Return [X, Y] of the center of cell containing provided text 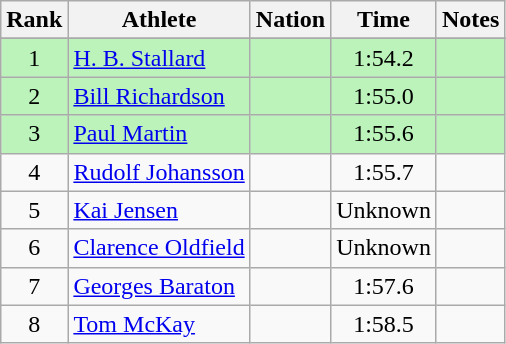
Kai Jensen [159, 210]
Nation [290, 20]
H. B. Stallard [159, 58]
1:55.7 [384, 172]
Athlete [159, 20]
1:55.0 [384, 96]
7 [34, 286]
1:57.6 [384, 286]
1:55.6 [384, 134]
4 [34, 172]
Rudolf Johansson [159, 172]
Georges Baraton [159, 286]
Rank [34, 20]
5 [34, 210]
Time [384, 20]
8 [34, 324]
2 [34, 96]
1:54.2 [384, 58]
3 [34, 134]
1 [34, 58]
1:58.5 [384, 324]
Tom McKay [159, 324]
Notes [470, 20]
Paul Martin [159, 134]
Clarence Oldfield [159, 248]
Bill Richardson [159, 96]
6 [34, 248]
